Extract the [x, y] coordinate from the center of the cell holding the provided text.  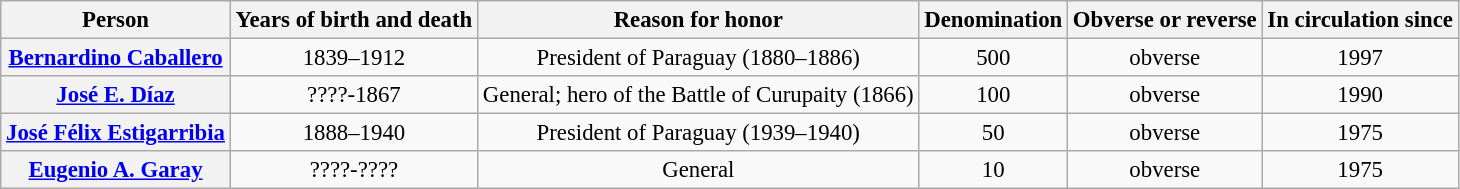
General [698, 170]
????-???? [354, 170]
10 [994, 170]
500 [994, 58]
Denomination [994, 20]
????-1867 [354, 95]
1997 [1360, 58]
50 [994, 133]
Person [116, 20]
Reason for honor [698, 20]
Eugenio A. Garay [116, 170]
President of Paraguay (1939–1940) [698, 133]
President of Paraguay (1880–1886) [698, 58]
José E. Díaz [116, 95]
In circulation since [1360, 20]
1839–1912 [354, 58]
Obverse or reverse [1165, 20]
Bernardino Caballero [116, 58]
Years of birth and death [354, 20]
1990 [1360, 95]
General; hero of the Battle of Curupaity (1866) [698, 95]
José Félix Estigarribia [116, 133]
100 [994, 95]
1888–1940 [354, 133]
